Search for the cell housing the specified text and yield its [X, Y] center coordinate. 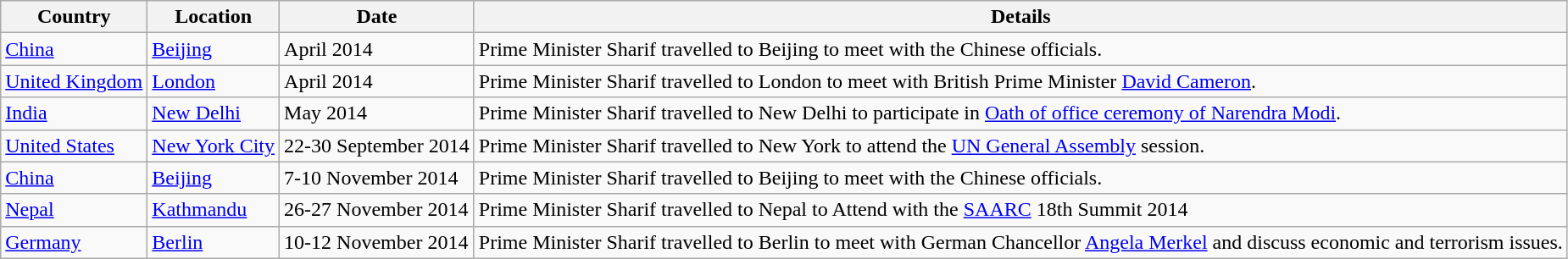
May 2014 [377, 113]
Nepal [75, 210]
22-30 September 2014 [377, 146]
Prime Minister Sharif travelled to London to meet with British Prime Minister David Cameron. [1020, 81]
Location [214, 17]
Date [377, 17]
Berlin [214, 242]
New Delhi [214, 113]
Country [75, 17]
Prime Minister Sharif travelled to Berlin to meet with German Chancellor Angela Merkel and discuss economic and terrorism issues. [1020, 242]
New York City [214, 146]
Germany [75, 242]
United Kingdom [75, 81]
Prime Minister Sharif travelled to Nepal to Attend with the SAARC 18th Summit 2014 [1020, 210]
Prime Minister Sharif travelled to New Delhi to participate in Oath of office ceremony of Narendra Modi. [1020, 113]
United States [75, 146]
10-12 November 2014 [377, 242]
7-10 November 2014 [377, 178]
India [75, 113]
Details [1020, 17]
London [214, 81]
26-27 November 2014 [377, 210]
Kathmandu [214, 210]
Prime Minister Sharif travelled to New York to attend the UN General Assembly session. [1020, 146]
